For the text-containing cell, return its midpoint in (x, y) coordinate format. 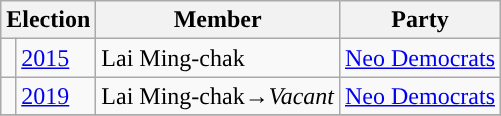
2019 (56, 96)
2015 (56, 58)
Lai Ming-chak→Vacant (218, 96)
Party (420, 20)
Lai Ming-chak (218, 58)
Election (48, 20)
Member (218, 20)
